Find where the given text appears and provide that cell's center as (X, Y) coordinate. 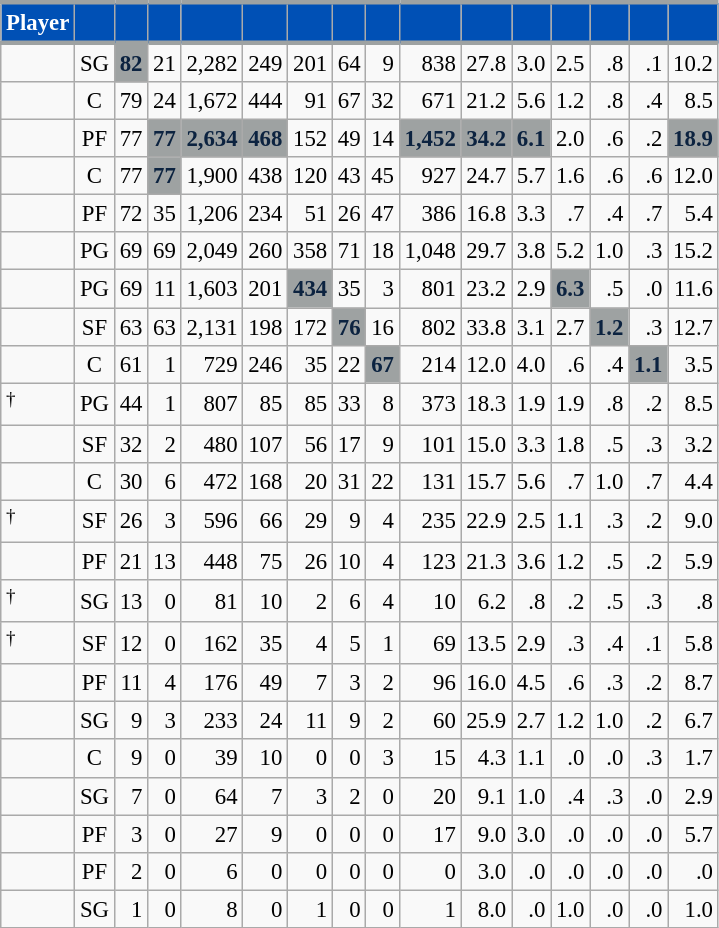
235 (430, 521)
Player (38, 22)
1,206 (212, 214)
33.8 (486, 327)
39 (212, 759)
5.8 (693, 643)
12 (130, 643)
249 (266, 62)
72 (130, 214)
801 (430, 289)
18 (382, 251)
107 (266, 444)
66 (266, 521)
5 (348, 643)
5.4 (693, 214)
44 (130, 404)
33 (348, 404)
29.7 (486, 251)
14 (382, 139)
6.2 (486, 601)
10.2 (693, 62)
168 (266, 482)
3.5 (693, 364)
2,049 (212, 251)
386 (430, 214)
152 (310, 139)
8.0 (486, 909)
358 (310, 251)
21.3 (486, 561)
29 (310, 521)
45 (382, 176)
444 (266, 101)
260 (266, 251)
246 (266, 364)
81 (212, 601)
1.7 (693, 759)
131 (430, 482)
123 (430, 561)
71 (348, 251)
4.0 (532, 364)
11.6 (693, 289)
23.2 (486, 289)
12.7 (693, 327)
927 (430, 176)
172 (310, 327)
101 (430, 444)
4.5 (532, 683)
729 (212, 364)
51 (310, 214)
233 (212, 721)
434 (310, 289)
75 (266, 561)
15.0 (486, 444)
21.2 (486, 101)
15.2 (693, 251)
6.1 (532, 139)
18.9 (693, 139)
1,048 (430, 251)
8.7 (693, 683)
448 (212, 561)
438 (266, 176)
16.8 (486, 214)
162 (212, 643)
2,131 (212, 327)
24.7 (486, 176)
2.0 (570, 139)
79 (130, 101)
15.7 (486, 482)
13.5 (486, 643)
16.0 (486, 683)
22.9 (486, 521)
96 (430, 683)
214 (430, 364)
31 (348, 482)
472 (212, 482)
4.3 (486, 759)
1.6 (570, 176)
373 (430, 404)
671 (430, 101)
838 (430, 62)
6.3 (570, 289)
47 (382, 214)
2,634 (212, 139)
91 (310, 101)
3.6 (532, 561)
807 (212, 404)
3.8 (532, 251)
1,900 (212, 176)
15 (430, 759)
18.3 (486, 404)
480 (212, 444)
27 (212, 834)
4.4 (693, 482)
3.1 (532, 327)
596 (212, 521)
30 (130, 482)
176 (212, 683)
802 (430, 327)
120 (310, 176)
1,672 (212, 101)
56 (310, 444)
6.7 (693, 721)
82 (130, 62)
234 (266, 214)
25.9 (486, 721)
468 (266, 139)
5.9 (693, 561)
3.2 (693, 444)
16 (382, 327)
2,282 (212, 62)
27.8 (486, 62)
1.8 (570, 444)
43 (348, 176)
198 (266, 327)
5.2 (570, 251)
1,452 (430, 139)
60 (430, 721)
76 (348, 327)
61 (130, 364)
34.2 (486, 139)
1,603 (212, 289)
9.1 (486, 796)
